Pinpoint the cell where the given text exists, returning its [X, Y] midpoint coordinate. 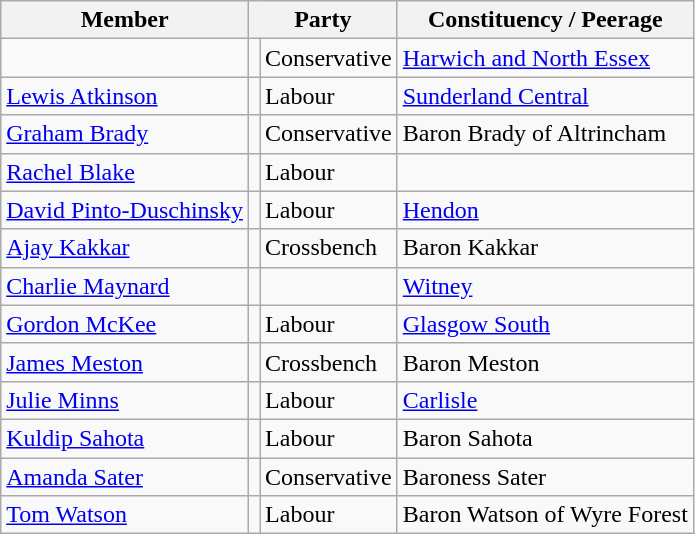
Party [322, 20]
Lewis Atkinson [125, 96]
Baron Meston [545, 362]
Tom Watson [125, 515]
Amanda Sater [125, 477]
Member [125, 20]
Baron Brady of Altrincham [545, 134]
Hendon [545, 210]
Rachel Blake [125, 172]
Baroness Sater [545, 477]
Charlie Maynard [125, 286]
Carlisle [545, 400]
Harwich and North Essex [545, 58]
Baron Sahota [545, 438]
Graham Brady [125, 134]
Constituency / Peerage [545, 20]
David Pinto-Duschinsky [125, 210]
James Meston [125, 362]
Baron Watson of Wyre Forest [545, 515]
Ajay Kakkar [125, 248]
Witney [545, 286]
Kuldip Sahota [125, 438]
Glasgow South [545, 324]
Julie Minns [125, 400]
Baron Kakkar [545, 248]
Sunderland Central [545, 96]
Gordon McKee [125, 324]
